Return (X, Y) of the center of cell containing provided text 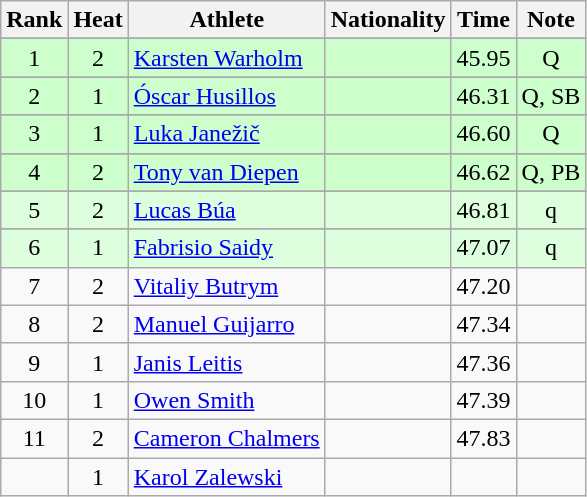
47.36 (484, 362)
Luka Janežič (226, 134)
46.31 (484, 96)
Óscar Husillos (226, 96)
Janis Leitis (226, 362)
47.20 (484, 286)
Karsten Warholm (226, 58)
Karol Zalewski (226, 477)
Manuel Guijarro (226, 324)
46.81 (484, 210)
10 (34, 400)
Nationality (388, 20)
Vitaliy Butrym (226, 286)
9 (34, 362)
47.83 (484, 438)
Owen Smith (226, 400)
47.34 (484, 324)
4 (34, 172)
8 (34, 324)
Lucas Búa (226, 210)
46.60 (484, 134)
6 (34, 248)
Tony van Diepen (226, 172)
45.95 (484, 58)
Time (484, 20)
5 (34, 210)
47.07 (484, 248)
Rank (34, 20)
Heat (98, 20)
3 (34, 134)
Fabrisio Saidy (226, 248)
Q, PB (551, 172)
7 (34, 286)
Athlete (226, 20)
47.39 (484, 400)
Q, SB (551, 96)
46.62 (484, 172)
Note (551, 20)
Cameron Chalmers (226, 438)
11 (34, 438)
